Find where the given text appears and provide that cell's center as (x, y) coordinate. 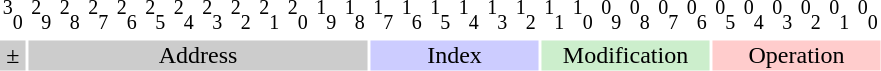
Address (198, 55)
± (13, 55)
Modification (626, 55)
Operation (796, 55)
Index (454, 55)
